For the text-containing cell, return its midpoint in (X, Y) coordinate format. 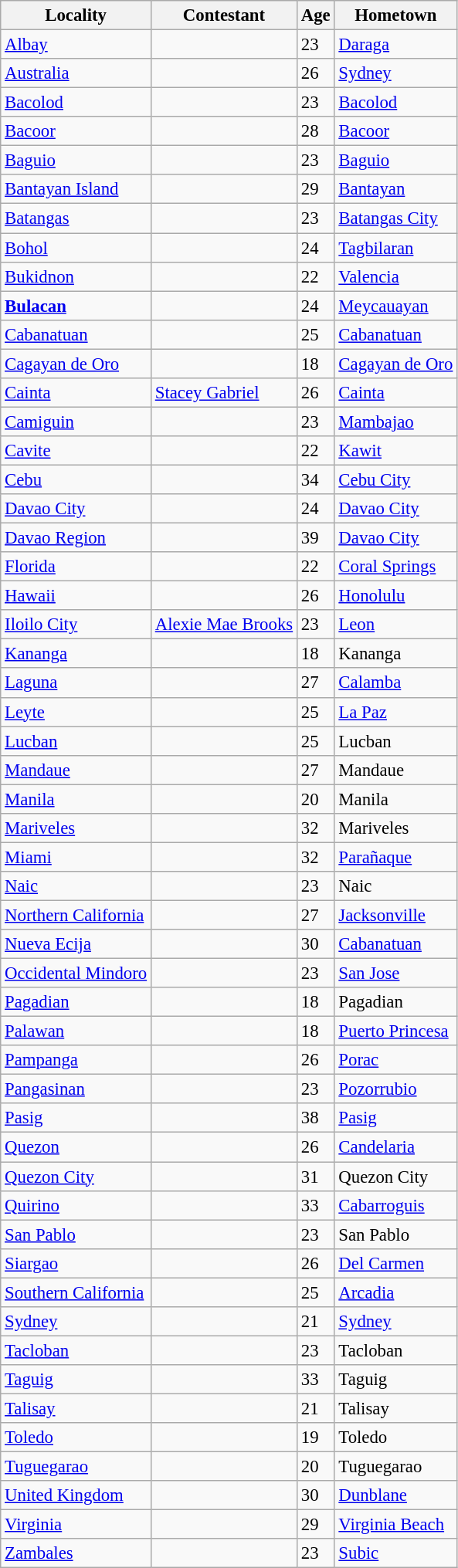
Hometown (395, 15)
Valencia (395, 276)
Calamba (395, 683)
Laguna (76, 683)
Hawaii (76, 596)
Contestant (224, 15)
Pampanga (76, 1060)
Batangas City (395, 218)
Meycauayan (395, 306)
Mambajao (395, 422)
Cabarroguis (395, 1205)
Southern California (76, 1292)
Jacksonville (395, 915)
Candelaria (395, 1147)
Coral Springs (395, 567)
Parañaque (395, 857)
Tagbilaran (395, 248)
Quirino (76, 1205)
Subic (395, 1553)
San Jose (395, 974)
Palawan (76, 1031)
Northern California (76, 915)
Dunblane (395, 1495)
Virginia (76, 1525)
Bantayan Island (76, 189)
28 (315, 131)
Kawit (395, 451)
Florida (76, 567)
39 (315, 538)
Porac (395, 1060)
Cebu City (395, 479)
Alexie Mae Brooks (224, 625)
Bulacan (76, 306)
Pangasinan (76, 1089)
Nueva Ecija (76, 944)
Occidental Mindoro (76, 974)
Australia (76, 73)
Honolulu (395, 596)
31 (315, 1177)
Camiguin (76, 422)
Daraga (395, 45)
Virginia Beach (395, 1525)
Pozorrubio (395, 1089)
Zambales (76, 1553)
Cavite (76, 451)
Del Carmen (395, 1263)
Quezon (76, 1147)
Puerto Princesa (395, 1031)
United Kingdom (76, 1495)
Davao Region (76, 538)
Age (315, 15)
Stacey Gabriel (224, 393)
Arcadia (395, 1292)
Siargao (76, 1263)
Bukidnon (76, 276)
Bohol (76, 248)
Miami (76, 857)
Leon (395, 625)
Cebu (76, 479)
Bantayan (395, 189)
34 (315, 479)
Leyte (76, 712)
19 (315, 1438)
Batangas (76, 218)
Locality (76, 15)
38 (315, 1119)
La Paz (395, 712)
Iloilo City (76, 625)
Albay (76, 45)
